Return (X, Y) of the center of cell containing provided text 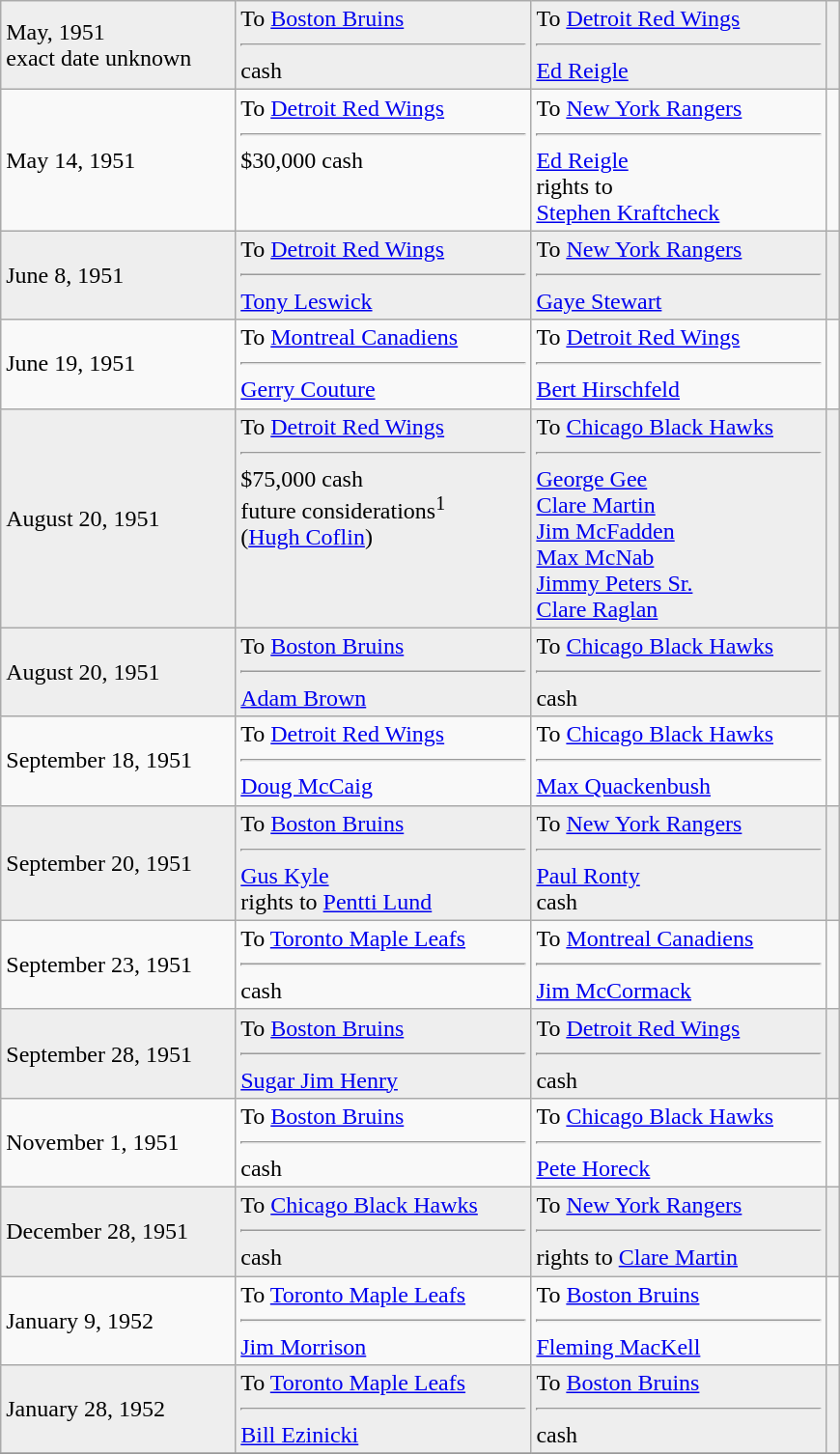
To Detroit Red WingsBert Hirschfeld (679, 364)
To Toronto Maple Leafscash (383, 965)
To Chicago Black HawksMax Quackenbush (679, 761)
To Boston BruinsAdam Brown (383, 672)
To Chicago Black HawksGeorge GeeClare MartinJim McFaddenMax McNabJimmy Peters Sr.Clare Raglan (679, 517)
To Detroit Red Wings$30,000 cash (383, 160)
To Detroit Red Wingscash (679, 1053)
To Montreal CanadiensJim McCormack (679, 965)
To Detroit Red WingsTony Leswick (383, 275)
January 28, 1952 (118, 1410)
To New York Rangersrights to Clare Martin (679, 1231)
December 28, 1951 (118, 1231)
May 14, 1951 (118, 160)
September 23, 1951 (118, 965)
To Montreal CanadiensGerry Couture (383, 364)
To Detroit Red Wings$75,000 cashfuture considerations1(Hugh Coflin) (383, 517)
September 20, 1951 (118, 863)
To Toronto Maple LeafsBill Ezinicki (383, 1410)
To Boston BruinsGus Kylerights to Pentti Lund (383, 863)
To Detroit Red WingsEd Reigle (679, 45)
To Boston BruinsFleming MacKell (679, 1321)
To Toronto Maple LeafsJim Morrison (383, 1321)
To New York RangersGaye Stewart (679, 275)
To Chicago Black HawksPete Horeck (679, 1142)
September 28, 1951 (118, 1053)
To New York RangersPaul Rontycash (679, 863)
January 9, 1952 (118, 1321)
June 19, 1951 (118, 364)
To Boston BruinsSugar Jim Henry (383, 1053)
To New York RangersEd Reiglerights toStephen Kraftcheck (679, 160)
November 1, 1951 (118, 1142)
To Detroit Red WingsDoug McCaig (383, 761)
June 8, 1951 (118, 275)
May, 1951exact date unknown (118, 45)
September 18, 1951 (118, 761)
